Extract the [X, Y] coordinate from the center of the cell holding the provided text.  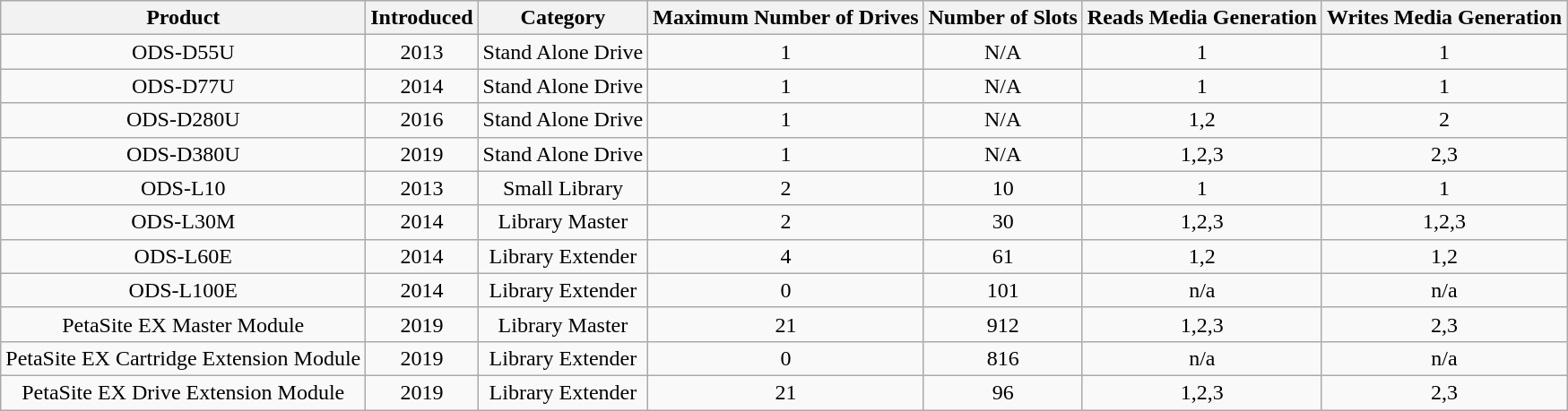
912 [1002, 324]
4 [785, 256]
ODS-L10 [183, 188]
PetaSite EX Cartridge Extension Module [183, 358]
61 [1002, 256]
ODS-D55U [183, 52]
ODS-D77U [183, 86]
Introduced [421, 18]
Reads Media Generation [1201, 18]
PetaSite EX Drive Extension Module [183, 392]
10 [1002, 188]
Category [563, 18]
96 [1002, 392]
Small Library [563, 188]
ODS-D280U [183, 120]
ODS-L30M [183, 222]
2016 [421, 120]
Product [183, 18]
Number of Slots [1002, 18]
ODS-L60E [183, 256]
101 [1002, 290]
30 [1002, 222]
Writes Media Generation [1443, 18]
PetaSite EX Master Module [183, 324]
ODS-L100E [183, 290]
816 [1002, 358]
Maximum Number of Drives [785, 18]
ODS-D380U [183, 154]
